Detect which cell encompasses the target text, then output its (x, y) center coordinate. 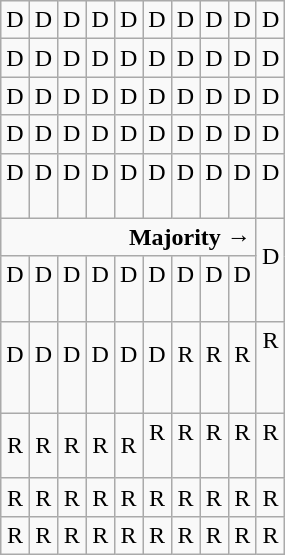
Majority → (129, 237)
